Pinpoint the cell where the given text exists, returning its (X, Y) midpoint coordinate. 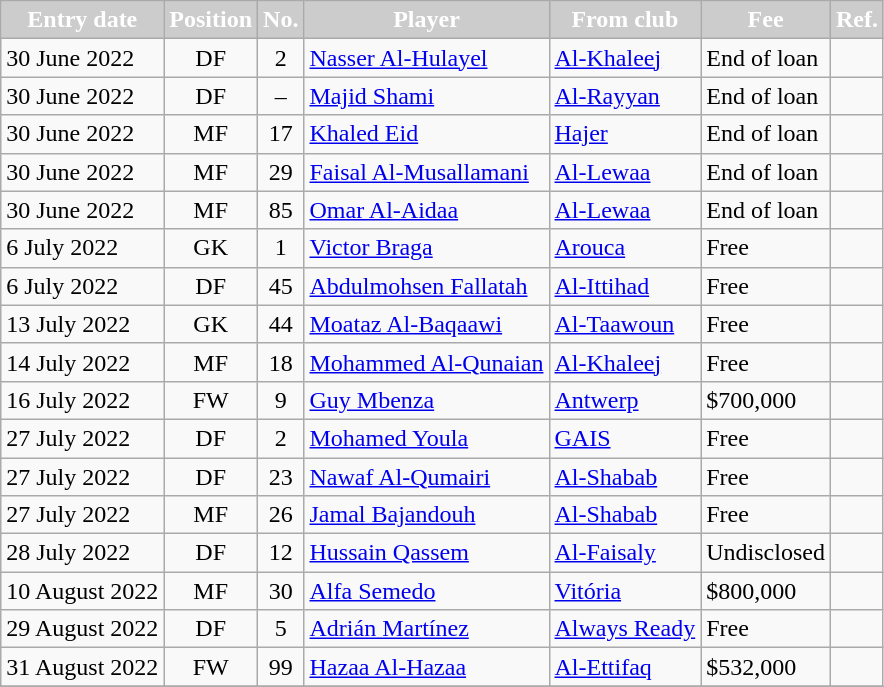
Fee (766, 20)
99 (281, 667)
28 July 2022 (82, 553)
Majid Shami (426, 96)
Nasser Al-Hulayel (426, 58)
26 (281, 515)
Nawaf Al-Qumairi (426, 477)
Al-Rayyan (625, 96)
Vitória (625, 591)
– (281, 96)
44 (281, 324)
Mohammed Al-Qunaian (426, 362)
Always Ready (625, 629)
85 (281, 210)
Arouca (625, 248)
Al-Taawoun (625, 324)
GAIS (625, 438)
23 (281, 477)
Antwerp (625, 400)
Al-Ettifaq (625, 667)
Faisal Al-Musallamani (426, 172)
Entry date (82, 20)
5 (281, 629)
Moataz Al-Baqaawi (426, 324)
18 (281, 362)
Undisclosed (766, 553)
Jamal Bajandouh (426, 515)
Khaled Eid (426, 134)
$700,000 (766, 400)
29 (281, 172)
Hussain Qassem (426, 553)
29 August 2022 (82, 629)
No. (281, 20)
Hajer (625, 134)
Position (211, 20)
Abdulmohsen Fallatah (426, 286)
9 (281, 400)
Al-Ittihad (625, 286)
12 (281, 553)
45 (281, 286)
Al-Faisaly (625, 553)
Player (426, 20)
Guy Mbenza (426, 400)
Victor Braga (426, 248)
31 August 2022 (82, 667)
17 (281, 134)
Ref. (856, 20)
Mohamed Youla (426, 438)
$532,000 (766, 667)
16 July 2022 (82, 400)
Alfa Semedo (426, 591)
30 (281, 591)
Adrián Martínez (426, 629)
14 July 2022 (82, 362)
Omar Al-Aidaa (426, 210)
Hazaa Al-Hazaa (426, 667)
$800,000 (766, 591)
10 August 2022 (82, 591)
From club (625, 20)
13 July 2022 (82, 324)
1 (281, 248)
